Determine the [X, Y] coordinate at the center of the cell enclosing the given text.  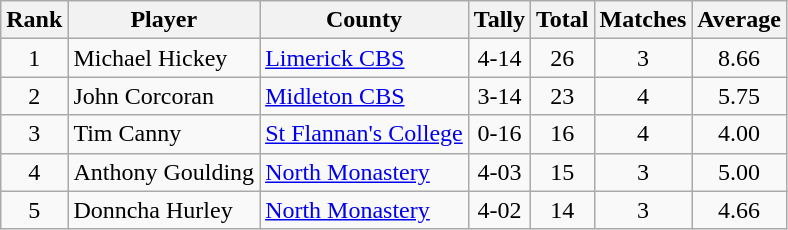
St Flannan's College [364, 134]
3-14 [499, 96]
John Corcoran [164, 96]
County [364, 20]
2 [34, 96]
14 [563, 210]
5 [34, 210]
0-16 [499, 134]
5.75 [740, 96]
4.66 [740, 210]
Matches [643, 20]
26 [563, 58]
Limerick CBS [364, 58]
Donncha Hurley [164, 210]
1 [34, 58]
Anthony Goulding [164, 172]
23 [563, 96]
8.66 [740, 58]
Michael Hickey [164, 58]
4-14 [499, 58]
4-02 [499, 210]
Midleton CBS [364, 96]
Rank [34, 20]
Tim Canny [164, 134]
16 [563, 134]
Total [563, 20]
5.00 [740, 172]
Average [740, 20]
4-03 [499, 172]
Tally [499, 20]
4.00 [740, 134]
15 [563, 172]
Player [164, 20]
